Extract the (x, y) coordinate from the center of the cell holding the provided text.  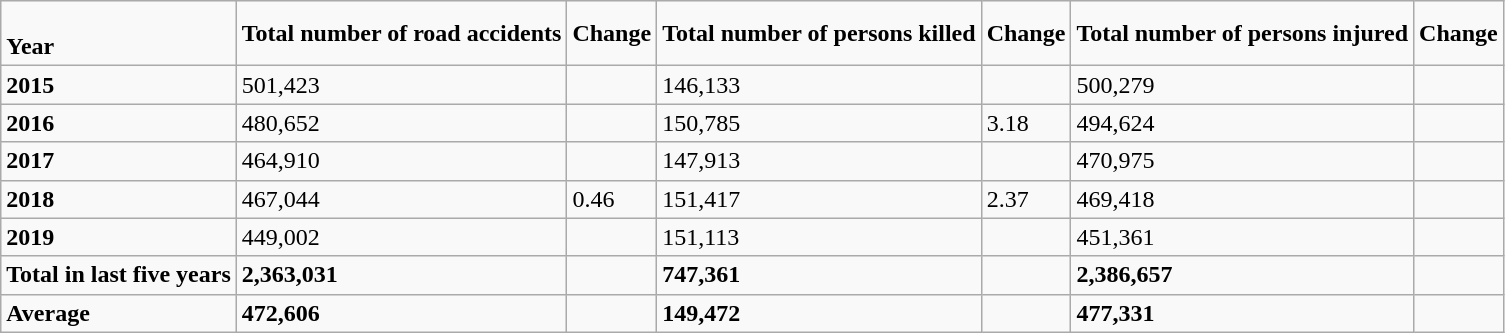
747,361 (819, 275)
2.37 (1026, 199)
501,423 (402, 85)
451,361 (1242, 237)
150,785 (819, 123)
Year (119, 34)
149,472 (819, 313)
449,002 (402, 237)
146,133 (819, 85)
477,331 (1242, 313)
2017 (119, 161)
2018 (119, 199)
147,913 (819, 161)
Total number of persons injured (1242, 34)
151,113 (819, 237)
464,910 (402, 161)
Total number of persons killed (819, 34)
0.46 (612, 199)
472,606 (402, 313)
494,624 (1242, 123)
2016 (119, 123)
2015 (119, 85)
Total in last five years (119, 275)
470,975 (1242, 161)
Average (119, 313)
3.18 (1026, 123)
2019 (119, 237)
Total number of road accidents (402, 34)
2,363,031 (402, 275)
2,386,657 (1242, 275)
500,279 (1242, 85)
480,652 (402, 123)
151,417 (819, 199)
467,044 (402, 199)
469,418 (1242, 199)
